Provide the [X, Y] coordinate of the cell's center where the given text is located.  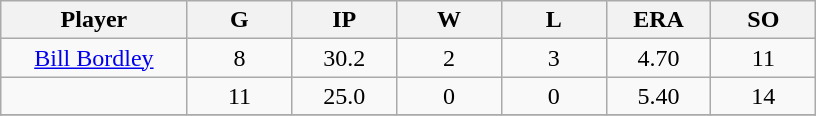
ERA [658, 20]
Bill Bordley [94, 58]
3 [554, 58]
Player [94, 20]
14 [764, 96]
8 [240, 58]
5.40 [658, 96]
W [450, 20]
25.0 [344, 96]
30.2 [344, 58]
G [240, 20]
L [554, 20]
SO [764, 20]
IP [344, 20]
4.70 [658, 58]
2 [450, 58]
